From the cell containing the given text, extract its center point as (X, Y) coordinate. 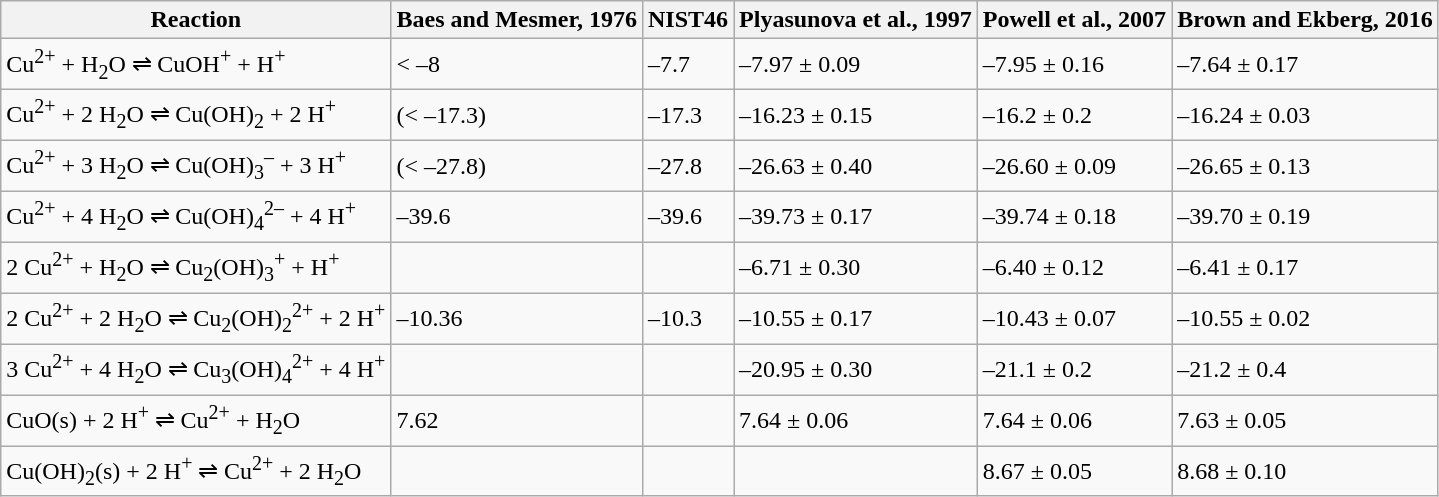
Brown and Ekberg, 2016 (1306, 20)
CuO(s) + 2 H+ ⇌ Cu2+ + H2O (196, 420)
Baes and Mesmer, 1976 (517, 20)
–39.74 ± 0.18 (1074, 216)
–27.8 (688, 166)
–26.65 ± 0.13 (1306, 166)
–6.71 ± 0.30 (856, 268)
3 Cu2+ + 4 H2O ⇌ Cu3(OH)42+ + 4 H+ (196, 370)
–6.41 ± 0.17 (1306, 268)
< –8 (517, 64)
–7.7 (688, 64)
Cu2+ + 4 H2O ⇌ Cu(OH)42– + 4 H+ (196, 216)
2 Cu2+ + 2 H2O ⇌ Cu2(OH)22+ + 2 H+ (196, 318)
–10.55 ± 0.02 (1306, 318)
Cu(OH)2(s) + 2 H+ ⇌ Cu2+ + 2 H2O (196, 472)
2 Cu2+ + H2O ⇌ Cu2(OH)3+ + H+ (196, 268)
–20.95 ± 0.30 (856, 370)
(< –17.3) (517, 116)
–7.64 ± 0.17 (1306, 64)
8.68 ± 0.10 (1306, 472)
–16.24 ± 0.03 (1306, 116)
–10.3 (688, 318)
(< –27.8) (517, 166)
–21.1 ± 0.2 (1074, 370)
7.63 ± 0.05 (1306, 420)
–16.2 ± 0.2 (1074, 116)
–26.60 ± 0.09 (1074, 166)
–10.55 ± 0.17 (856, 318)
–39.73 ± 0.17 (856, 216)
–6.40 ± 0.12 (1074, 268)
Reaction (196, 20)
–16.23 ± 0.15 (856, 116)
–39.70 ± 0.19 (1306, 216)
Cu2+ + 3 H2O ⇌ Cu(OH)3– + 3 H+ (196, 166)
8.67 ± 0.05 (1074, 472)
Plyasunova et al., 1997 (856, 20)
–26.63 ± 0.40 (856, 166)
Cu2+ + H2O ⇌ CuOH+ + H+ (196, 64)
–7.97 ± 0.09 (856, 64)
–21.2 ± 0.4 (1306, 370)
–10.36 (517, 318)
–10.43 ± 0.07 (1074, 318)
Cu2+ + 2 H2O ⇌ Cu(OH)2 + 2 H+ (196, 116)
NIST46 (688, 20)
–17.3 (688, 116)
Powell et al., 2007 (1074, 20)
7.62 (517, 420)
–7.95 ± 0.16 (1074, 64)
